Identify which cell holds the provided text, then report its (X, Y) central coordinate. 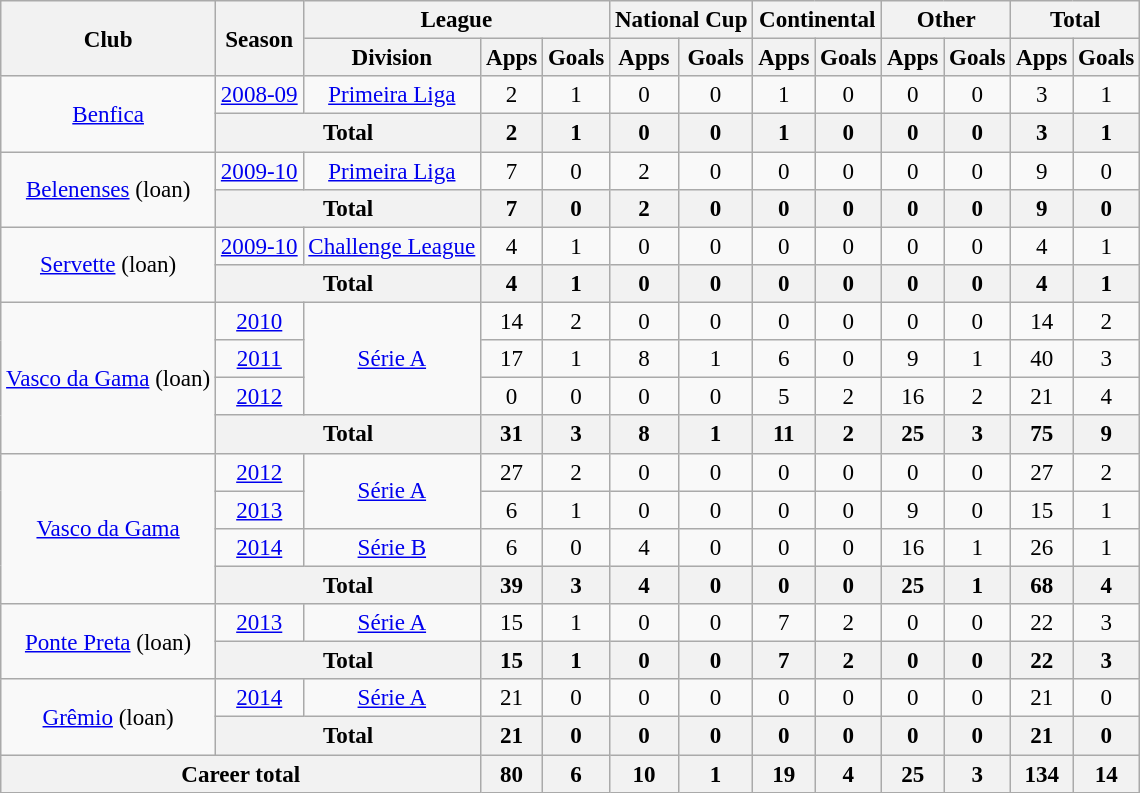
Other (946, 20)
5 (784, 397)
Vasco da Gama (loan) (108, 378)
134 (1042, 774)
Challenge League (392, 246)
80 (512, 774)
Division (392, 58)
75 (1042, 435)
2011 (260, 359)
Belenenses (loan) (108, 190)
19 (784, 774)
11 (784, 435)
Servette (loan) (108, 264)
26 (1042, 548)
Vasco da Gama (108, 528)
Season (260, 38)
2010 (260, 322)
2008-09 (260, 95)
17 (512, 359)
Benfica (108, 114)
Continental (818, 20)
31 (512, 435)
Ponte Preta (loan) (108, 642)
League (456, 20)
68 (1042, 585)
Club (108, 38)
10 (644, 774)
Grêmio (loan) (108, 716)
39 (512, 585)
Career total (241, 774)
40 (1042, 359)
Série B (392, 548)
National Cup (682, 20)
